Detect which cell encompasses the target text, then output its [X, Y] center coordinate. 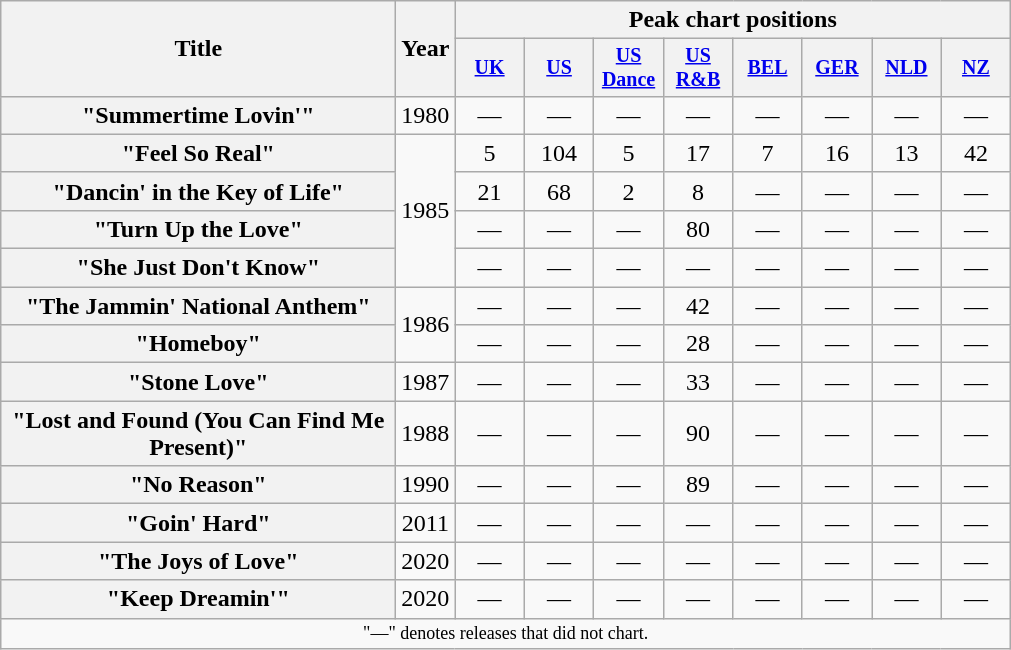
"The Jammin' National Anthem" [198, 306]
US Dance [628, 68]
21 [490, 191]
NLD [906, 68]
"Homeboy" [198, 344]
"Lost and Found (You Can Find Me Present)" [198, 434]
"Feel So Real" [198, 153]
UK [490, 68]
US [558, 68]
"Turn Up the Love" [198, 229]
"Summertime Lovin'" [198, 115]
28 [698, 344]
33 [698, 382]
US R&B [698, 68]
13 [906, 153]
"Goin' Hard" [198, 523]
"No Reason" [198, 485]
1990 [426, 485]
"Dancin' in the Key of Life" [198, 191]
NZ [976, 68]
90 [698, 434]
"—" denotes releases that did not chart. [506, 634]
"Stone Love" [198, 382]
1985 [426, 210]
"Keep Dreamin'" [198, 599]
1988 [426, 434]
Peak chart positions [733, 20]
Title [198, 49]
"The Joys of Love" [198, 561]
Year [426, 49]
1980 [426, 115]
7 [768, 153]
89 [698, 485]
2 [628, 191]
80 [698, 229]
"She Just Don't Know" [198, 268]
2011 [426, 523]
8 [698, 191]
1986 [426, 325]
GER [836, 68]
104 [558, 153]
16 [836, 153]
17 [698, 153]
68 [558, 191]
1987 [426, 382]
BEL [768, 68]
